Output the (x, y) coordinate of the center of the cell containing the given text.  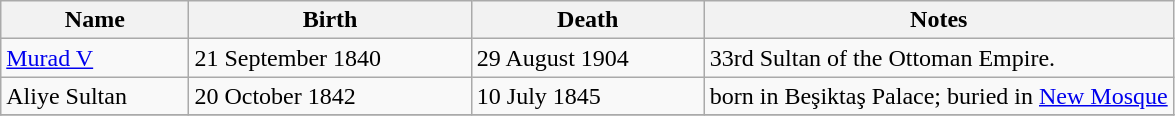
29 August 1904 (588, 58)
10 July 1845 (588, 96)
Aliye Sultan (95, 96)
Birth (330, 20)
21 September 1840 (330, 58)
Notes (938, 20)
33rd Sultan of the Ottoman Empire. (938, 58)
Murad V (95, 58)
born in Beşiktaş Palace; buried in New Mosque (938, 96)
Name (95, 20)
Death (588, 20)
20 October 1842 (330, 96)
